Return [x, y] of the center of cell containing provided text 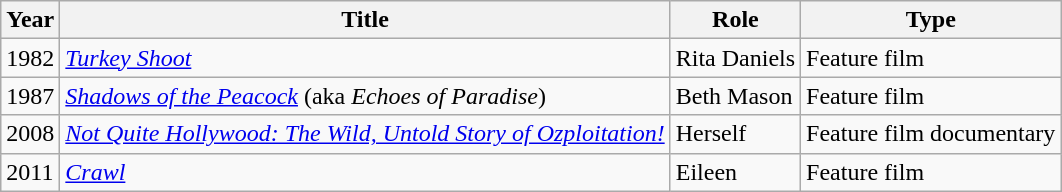
Crawl [365, 172]
Title [365, 20]
Not Quite Hollywood: The Wild, Untold Story of Ozploitation! [365, 134]
Year [30, 20]
2008 [30, 134]
Herself [735, 134]
Rita Daniels [735, 58]
1987 [30, 96]
Role [735, 20]
Shadows of the Peacock (aka Echoes of Paradise) [365, 96]
Type [931, 20]
2011 [30, 172]
Beth Mason [735, 96]
Feature film documentary [931, 134]
1982 [30, 58]
Turkey Shoot [365, 58]
Eileen [735, 172]
